Search for the cell housing the specified text and yield its [X, Y] center coordinate. 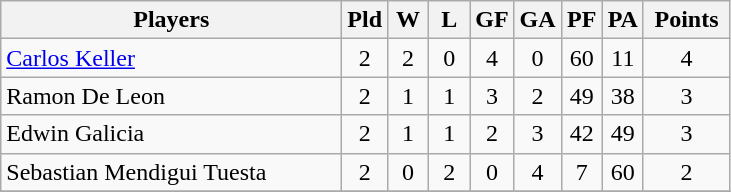
L [450, 20]
PA [622, 20]
W [408, 20]
Edwin Galicia [172, 134]
Pld [365, 20]
Ramon De Leon [172, 96]
38 [622, 96]
GF [492, 20]
Points [686, 20]
Carlos Keller [172, 58]
Players [172, 20]
PF [582, 20]
11 [622, 58]
GA [538, 20]
7 [582, 172]
Sebastian Mendigui Tuesta [172, 172]
42 [582, 134]
